Determine the [X, Y] coordinate at the center of the cell enclosing the given text.  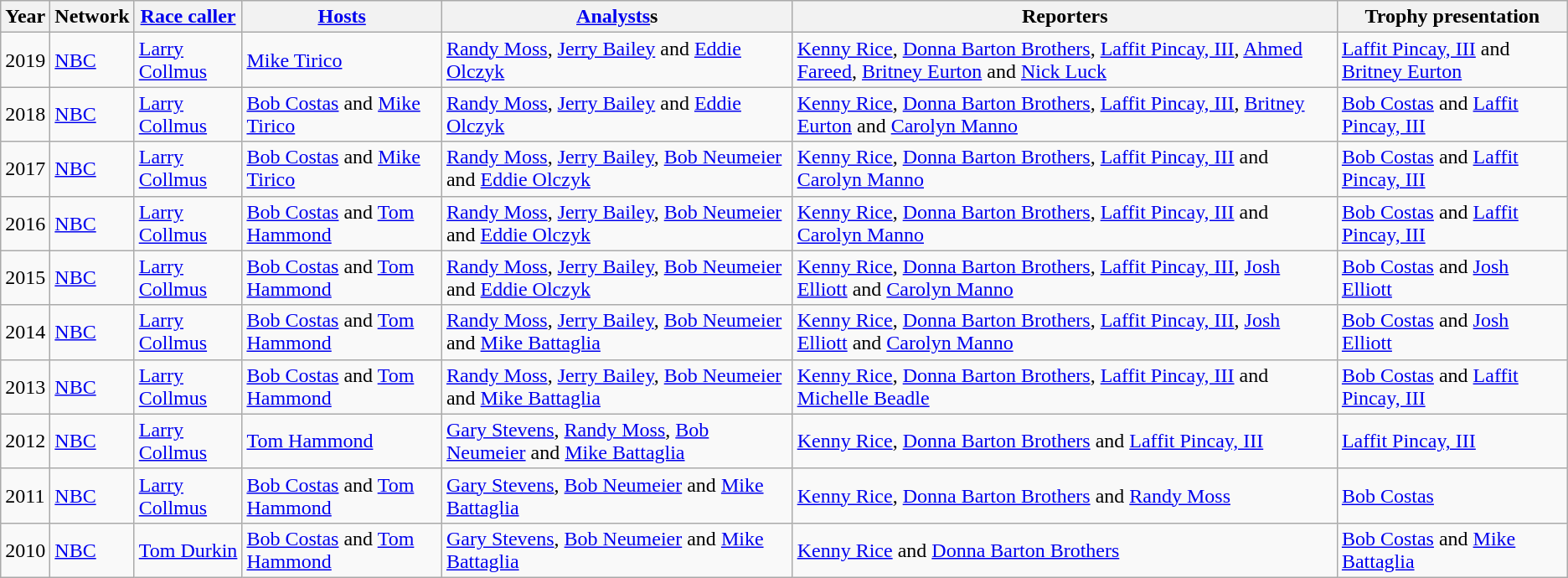
Mike Tirico [342, 60]
Kenny Rice, Donna Barton Brothers, Laffit Pincay, III and Michelle Beadle [1065, 387]
2017 [25, 169]
2018 [25, 114]
2013 [25, 387]
2012 [25, 441]
2010 [25, 550]
2014 [25, 332]
Year [25, 17]
2015 [25, 278]
Laffit Pincay, III and Britney Eurton [1452, 60]
Race caller [188, 17]
Bob Costas [1452, 496]
2019 [25, 60]
2011 [25, 496]
Kenny Rice, Donna Barton Brothers, Laffit Pincay, III, Britney Eurton and Carolyn Manno [1065, 114]
Analystss [616, 17]
Laffit Pincay, III [1452, 441]
Network [92, 17]
Kenny Rice and Donna Barton Brothers [1065, 550]
Bob Costas and Mike Battaglia [1452, 550]
Tom Durkin [188, 550]
Gary Stevens, Randy Moss, Bob Neumeier and Mike Battaglia [616, 441]
Tom Hammond [342, 441]
Kenny Rice, Donna Barton Brothers, Laffit Pincay, III, Ahmed Fareed, Britney Eurton and Nick Luck [1065, 60]
Trophy presentation [1452, 17]
Kenny Rice, Donna Barton Brothers and Randy Moss [1065, 496]
Hosts [342, 17]
2016 [25, 223]
Reporters [1065, 17]
Kenny Rice, Donna Barton Brothers and Laffit Pincay, III [1065, 441]
